Return (X, Y) of the center of cell containing provided text 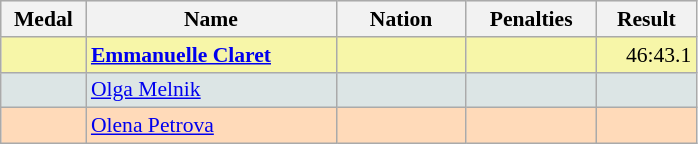
Name (211, 19)
Olga Melnik (211, 90)
Olena Petrova (211, 126)
Result (646, 19)
Nation (401, 19)
Emmanuelle Claret (211, 55)
46:43.1 (646, 55)
Medal (44, 19)
Penalties (531, 19)
